Pinpoint the cell where the given text exists, returning its (x, y) midpoint coordinate. 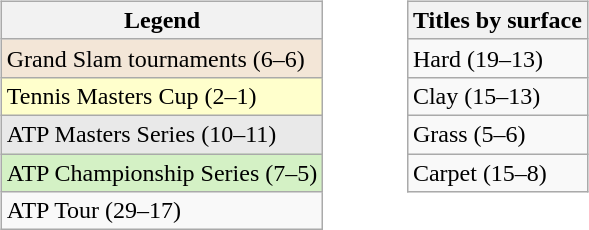
Carpet (15–8) (497, 173)
Legend (162, 20)
Hard (19–13) (497, 58)
Clay (15–13) (497, 96)
Grand Slam tournaments (6–6) (162, 58)
ATP Championship Series (7–5) (162, 173)
Titles by surface (497, 20)
ATP Tour (29–17) (162, 211)
Grass (5–6) (497, 134)
ATP Masters Series (10–11) (162, 134)
Tennis Masters Cup (2–1) (162, 96)
